Scan for the cell matching the given text and deliver its [x, y] coordinate at center. 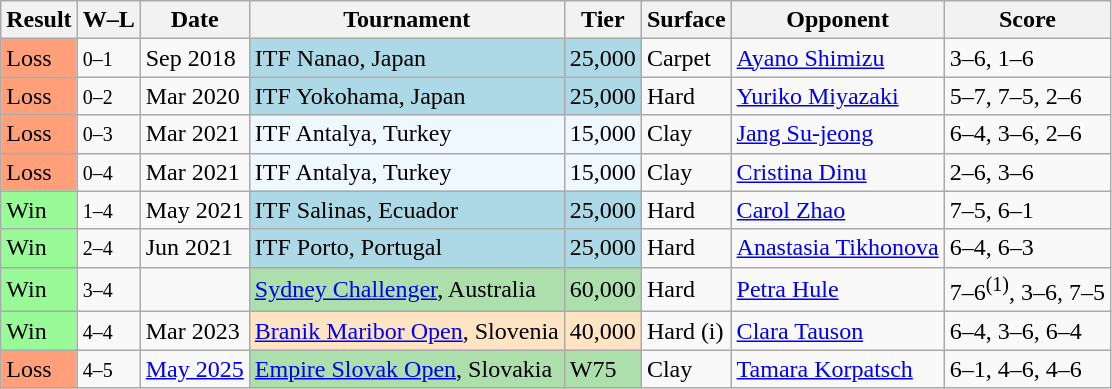
Mar 2023 [194, 331]
Tournament [406, 20]
Petra Hule [838, 290]
40,000 [602, 331]
Score [1027, 20]
6–4, 3–6, 2–6 [1027, 134]
6–4, 6–3 [1027, 248]
4–5 [108, 369]
5–7, 7–5, 2–6 [1027, 96]
Carol Zhao [838, 210]
0–3 [108, 134]
3–4 [108, 290]
W75 [602, 369]
Empire Slovak Open, Slovakia [406, 369]
Ayano Shimizu [838, 58]
Sydney Challenger, Australia [406, 290]
2–4 [108, 248]
0–4 [108, 172]
Jang Su-jeong [838, 134]
Tier [602, 20]
0–2 [108, 96]
Surface [686, 20]
ITF Salinas, Ecuador [406, 210]
7–5, 6–1 [1027, 210]
ITF Yokohama, Japan [406, 96]
Sep 2018 [194, 58]
Date [194, 20]
Yuriko Miyazaki [838, 96]
60,000 [602, 290]
Tamara Korpatsch [838, 369]
May 2025 [194, 369]
Carpet [686, 58]
May 2021 [194, 210]
Mar 2020 [194, 96]
ITF Porto, Portugal [406, 248]
Hard (i) [686, 331]
Clara Tauson [838, 331]
1–4 [108, 210]
6–4, 3–6, 6–4 [1027, 331]
Anastasia Tikhonova [838, 248]
6–1, 4–6, 4–6 [1027, 369]
Branik Maribor Open, Slovenia [406, 331]
3–6, 1–6 [1027, 58]
2–6, 3–6 [1027, 172]
Cristina Dinu [838, 172]
Opponent [838, 20]
4–4 [108, 331]
W–L [108, 20]
7–6(1), 3–6, 7–5 [1027, 290]
ITF Nanao, Japan [406, 58]
0–1 [108, 58]
Jun 2021 [194, 248]
Result [39, 20]
